Pinpoint the cell where the given text exists, returning its (X, Y) midpoint coordinate. 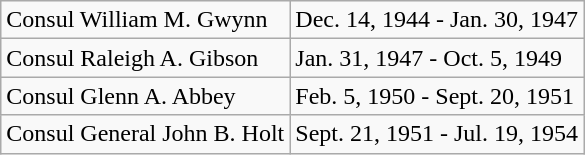
Consul General John B. Holt (146, 134)
Consul William M. Gwynn (146, 20)
Jan. 31, 1947 - Oct. 5, 1949 (437, 58)
Consul Glenn A. Abbey (146, 96)
Feb. 5, 1950 - Sept. 20, 1951 (437, 96)
Consul Raleigh A. Gibson (146, 58)
Sept. 21, 1951 - Jul. 19, 1954 (437, 134)
Dec. 14, 1944 - Jan. 30, 1947 (437, 20)
